Return the [X, Y] coordinate for the center point of the cell that contains the specified text.  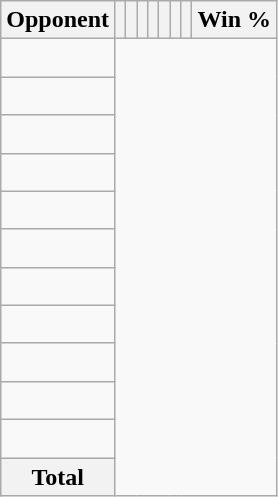
Win % [234, 20]
Opponent [58, 20]
Total [58, 477]
